For the text-containing cell, return its midpoint in [X, Y] coordinate format. 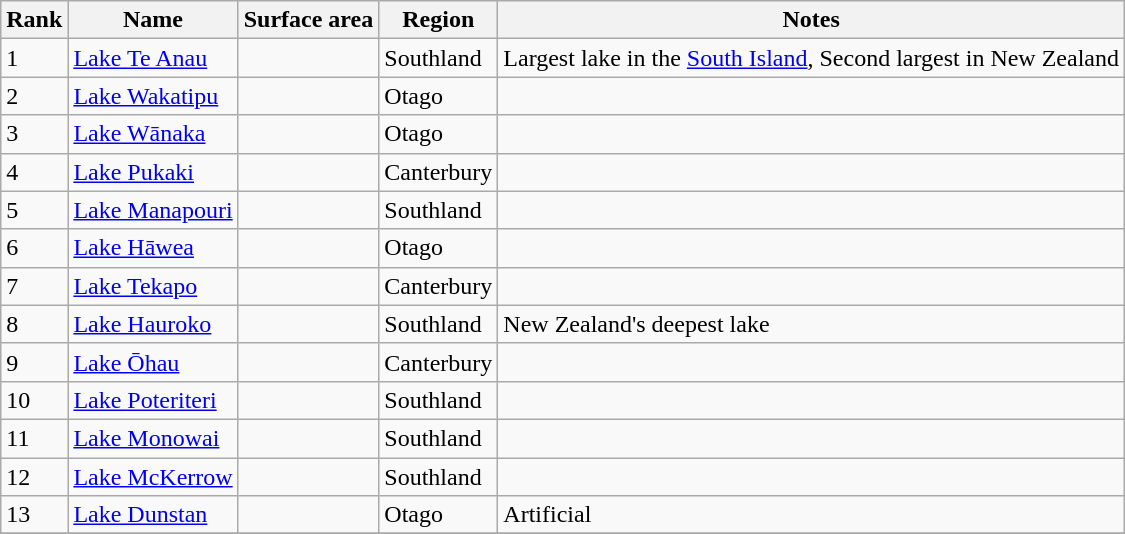
Lake McKerrow [153, 477]
1 [34, 58]
3 [34, 134]
6 [34, 248]
Artificial [812, 515]
Notes [812, 20]
13 [34, 515]
Lake Te Anau [153, 58]
Rank [34, 20]
Largest lake in the South Island, Second largest in New Zealand [812, 58]
Surface area [308, 20]
4 [34, 172]
Lake Manapouri [153, 210]
Lake Pukaki [153, 172]
Lake Hauroko [153, 324]
Lake Poteriteri [153, 400]
Lake Ōhau [153, 362]
Lake Dunstan [153, 515]
12 [34, 477]
Lake Tekapo [153, 286]
New Zealand's deepest lake [812, 324]
Name [153, 20]
Lake Hāwea [153, 248]
2 [34, 96]
10 [34, 400]
8 [34, 324]
Lake Wakatipu [153, 96]
9 [34, 362]
Lake Monowai [153, 438]
7 [34, 286]
Lake Wānaka [153, 134]
11 [34, 438]
Region [438, 20]
5 [34, 210]
